Return the [X, Y] coordinate for the center point of the cell that contains the specified text.  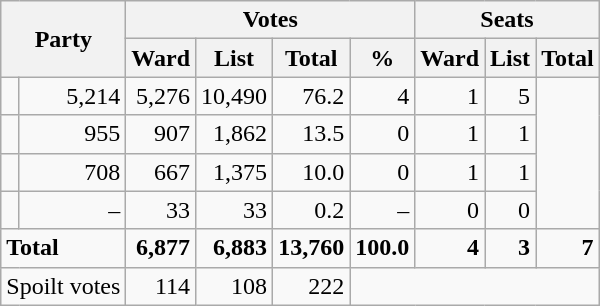
1,375 [234, 172]
100.0 [382, 248]
Seats [507, 20]
3 [510, 248]
1,862 [234, 134]
13.5 [312, 134]
0.2 [312, 210]
Votes [270, 20]
708 [72, 172]
667 [161, 172]
108 [234, 286]
Spoilt votes [64, 286]
222 [312, 286]
Party [64, 39]
5 [510, 96]
7 [568, 248]
76.2 [312, 96]
6,877 [161, 248]
5,276 [161, 96]
10.0 [312, 172]
6,883 [234, 248]
% [382, 58]
907 [161, 134]
13,760 [312, 248]
5,214 [72, 96]
10,490 [234, 96]
955 [72, 134]
114 [161, 286]
